Pinpoint the cell where the given text exists, returning its [x, y] midpoint coordinate. 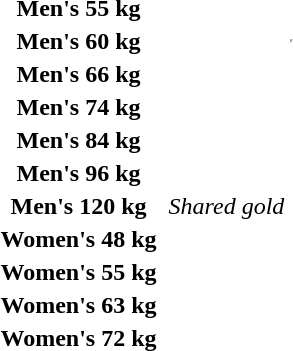
Shared gold [226, 206]
